Find where the given text appears and provide that cell's center as (X, Y) coordinate. 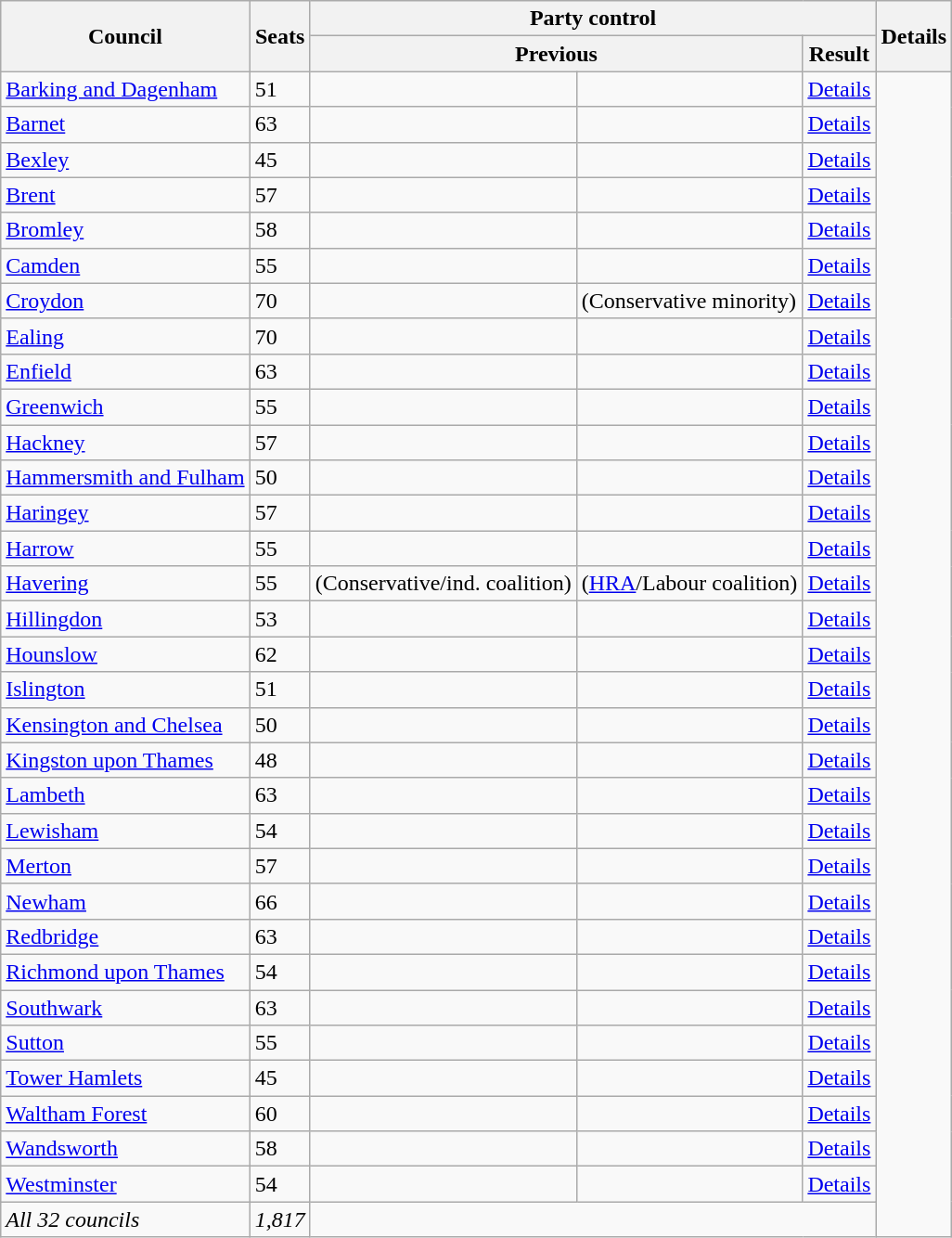
Islington (125, 690)
(HRA/Labour coalition) (689, 584)
(Conservative/ind. coalition) (444, 584)
Southwark (125, 1007)
Tower Hamlets (125, 1078)
Havering (125, 584)
Harrow (125, 548)
Newham (125, 901)
1,817 (280, 1219)
Lewisham (125, 831)
Haringey (125, 513)
Kensington and Chelsea (125, 725)
Hounslow (125, 654)
Enfield (125, 371)
Hackney (125, 443)
Result (839, 54)
60 (280, 1114)
Camden (125, 265)
Barking and Dagenham (125, 89)
Greenwich (125, 406)
53 (280, 619)
48 (280, 760)
Party control (593, 19)
Kingston upon Thames (125, 760)
Ealing (125, 336)
All 32 councils (125, 1219)
66 (280, 901)
Merton (125, 866)
Sutton (125, 1043)
Bexley (125, 160)
Hillingdon (125, 619)
Council (125, 36)
Previous (557, 54)
Hammersmith and Fulham (125, 478)
Redbridge (125, 936)
62 (280, 654)
Seats (280, 36)
Waltham Forest (125, 1114)
Lambeth (125, 795)
Richmond upon Thames (125, 972)
Brent (125, 195)
Bromley (125, 230)
Wandsworth (125, 1149)
Barnet (125, 124)
Croydon (125, 301)
Westminster (125, 1184)
(Conservative minority) (689, 301)
